From the cell containing the given text, extract its center point as [X, Y] coordinate. 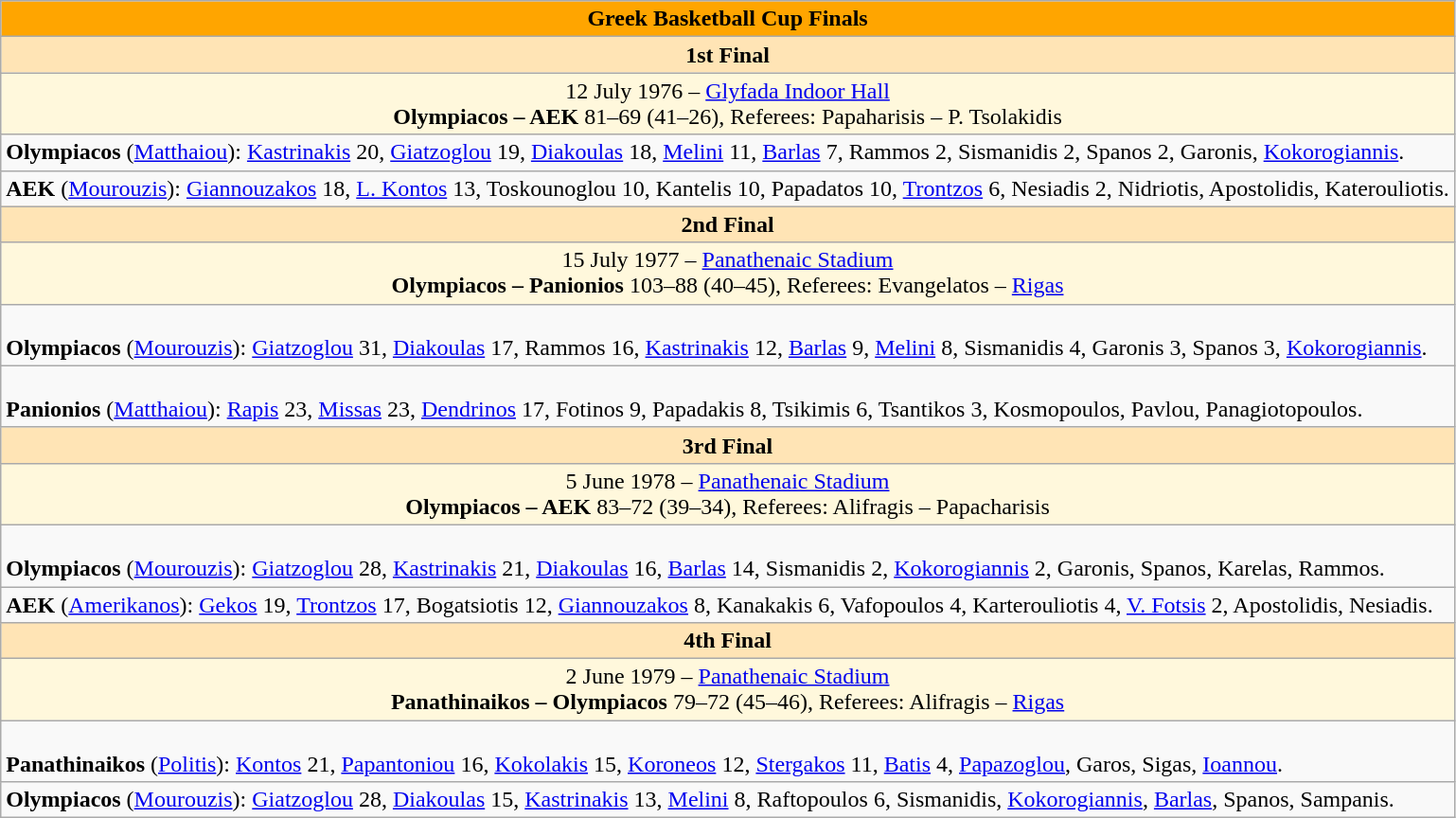
Panathinaikos (Politis): Kontos 21, Papantoniou 16, Kokolakis 15, Koroneos 12, Stergakos 11, Batis 4, Papazoglou, Garos, Sigas, Ioannou. [728, 752]
Panionios (Matthaiou): Rapis 23, Missas 23, Dendrinos 17, Fotinos 9, Papadakis 8, Tsikimis 6, Tsantikos 3, Kosmopoulos, Pavlou, Panagiotopoulos. [728, 396]
Olympiacos (Matthaiou): Kastrinakis 20, Giatzoglou 19, Diakoulas 18, Melini 11, Barlas 7, Rammos 2, Sismanidis 2, Spanos 2, Garonis, Kokorogiannis. [728, 152]
1st Final [728, 55]
12 July 1976 – Glyfada Indoor HallOlympiacos – AEK 81–69 (41–26), Referees: Papaharisis – P. Tsolakidis [728, 104]
Olympiacos (Mourouzis): Giatzoglou 28, Kastrinakis 21, Diakoulas 16, Barlas 14, Sismanidis 2, Kokorogiannis 2, Garonis, Spanos, Karelas, Rammos. [728, 555]
2nd Final [728, 224]
4th Final [728, 641]
Olympiacos (Mourouzis): Giatzoglou 28, Diakoulas 15, Kastrinakis 13, Melini 8, Raftopoulos 6, Sismanidis, Kokorogiannis, Barlas, Spanos, Sampanis. [728, 800]
Olympiacos (Mourouzis): Giatzoglou 31, Diakoulas 17, Rammos 16, Kastrinakis 12, Barlas 9, Melini 8, Sismanidis 4, Garonis 3, Spanos 3, Kokorogiannis. [728, 335]
15 July 1977 – Panathenaic StadiumOlympiacos – Panionios 103–88 (40–45), Referees: Evangelatos – Rigas [728, 273]
2 June 1979 – Panathenaic StadiumPanathinaikos – Olympiacos 79–72 (45–46), Referees: Alifragis – Rigas [728, 689]
5 June 1978 – Panathenaic StadiumOlympiacos – AEK 83–72 (39–34), Referees: Alifragis – Papacharisis [728, 494]
Greek Basketball Cup Finals [728, 19]
3rd Final [728, 445]
